Detect which cell encompasses the target text, then output its (X, Y) center coordinate. 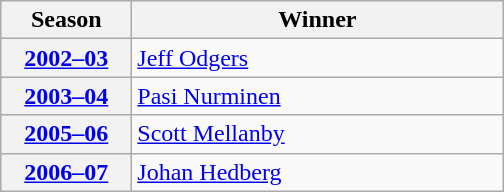
Pasi Nurminen (318, 96)
Winner (318, 20)
Johan Hedberg (318, 172)
Scott Mellanby (318, 134)
2005–06 (66, 134)
Season (66, 20)
2006–07 (66, 172)
2002–03 (66, 58)
2003–04 (66, 96)
Jeff Odgers (318, 58)
